Locate the cell with the specified text and output its (x, y) center coordinate. 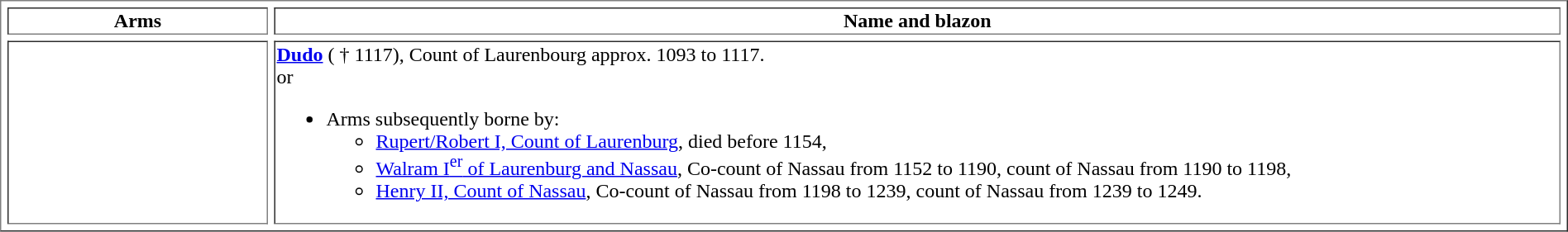
Name and blazon (918, 21)
Arms (137, 21)
